Scan for the cell matching the given text and deliver its [X, Y] coordinate at center. 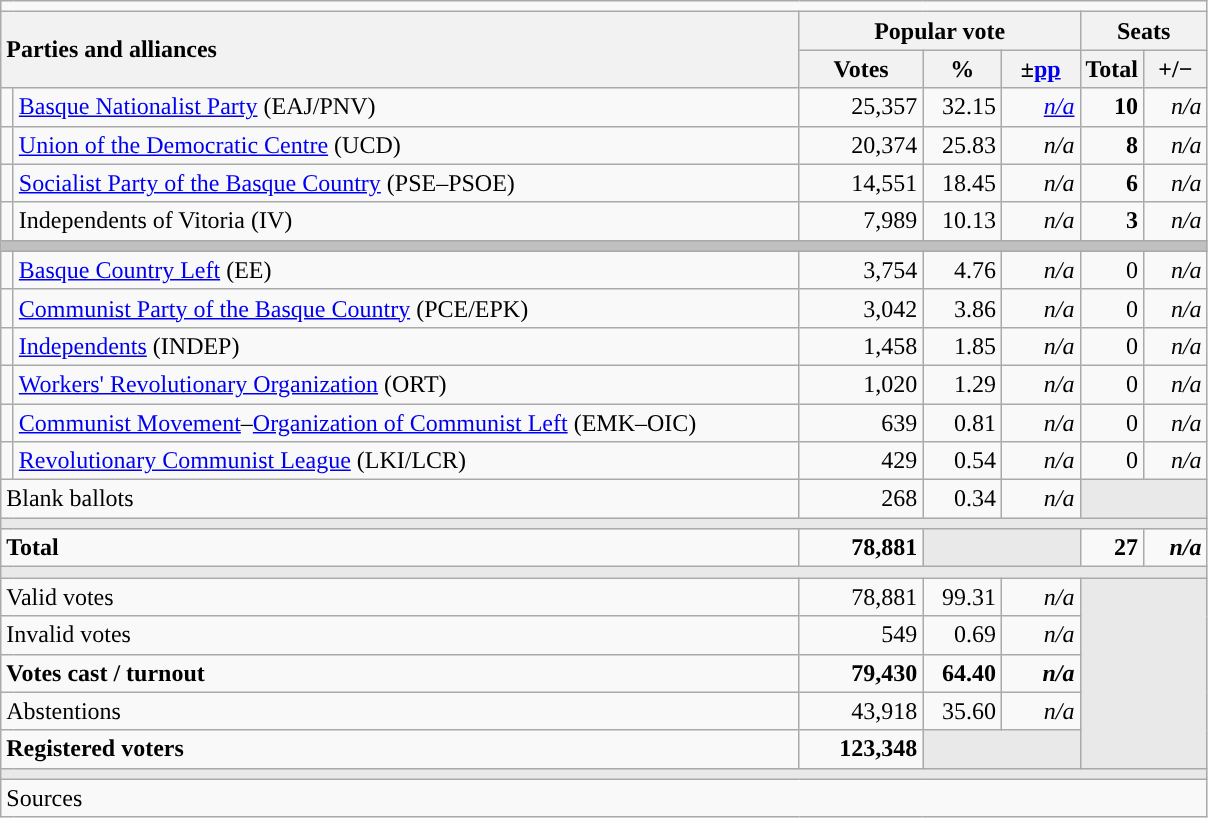
8 [1112, 145]
3,754 [861, 270]
0.69 [962, 635]
Seats [1144, 31]
Abstentions [400, 711]
Socialist Party of the Basque Country (PSE–PSOE) [406, 183]
3 [1112, 221]
Registered voters [400, 749]
27 [1112, 548]
6 [1112, 183]
Communist Movement–Organization of Communist Left (EMK–OIC) [406, 423]
25,357 [861, 107]
0.54 [962, 461]
Revolutionary Communist League (LKI/LCR) [406, 461]
18.45 [962, 183]
Popular vote [940, 31]
43,918 [861, 711]
Parties and alliances [400, 50]
0.34 [962, 499]
Independents of Vitoria (IV) [406, 221]
123,348 [861, 749]
Sources [604, 798]
Valid votes [400, 597]
64.40 [962, 673]
25.83 [962, 145]
Votes cast / turnout [400, 673]
Basque Nationalist Party (EAJ/PNV) [406, 107]
10 [1112, 107]
0.81 [962, 423]
Workers' Revolutionary Organization (ORT) [406, 384]
14,551 [861, 183]
Invalid votes [400, 635]
1,020 [861, 384]
35.60 [962, 711]
639 [861, 423]
Basque Country Left (EE) [406, 270]
10.13 [962, 221]
429 [861, 461]
7,989 [861, 221]
Votes [861, 69]
3.86 [962, 308]
+/− [1176, 69]
4.76 [962, 270]
20,374 [861, 145]
1.85 [962, 346]
1,458 [861, 346]
79,430 [861, 673]
549 [861, 635]
Union of the Democratic Centre (UCD) [406, 145]
Blank ballots [400, 499]
Communist Party of the Basque Country (PCE/EPK) [406, 308]
3,042 [861, 308]
Independents (INDEP) [406, 346]
32.15 [962, 107]
268 [861, 499]
% [962, 69]
99.31 [962, 597]
±pp [1040, 69]
1.29 [962, 384]
